Detect which cell encompasses the target text, then output its [X, Y] center coordinate. 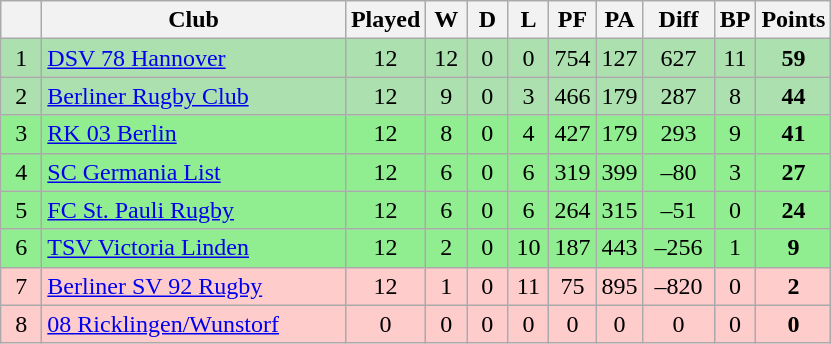
L [528, 20]
754 [572, 58]
Berliner Rugby Club [194, 96]
TSV Victoria Linden [194, 248]
Berliner SV 92 Rugby [194, 286]
–820 [678, 286]
319 [572, 172]
7 [22, 286]
–51 [678, 210]
895 [620, 286]
FC St. Pauli Rugby [194, 210]
627 [678, 58]
127 [620, 58]
187 [572, 248]
D [488, 20]
287 [678, 96]
466 [572, 96]
W [446, 20]
264 [572, 210]
24 [794, 210]
315 [620, 210]
10 [528, 248]
Diff [678, 20]
59 [794, 58]
399 [620, 172]
08 Ricklingen/Wunstorf [194, 324]
41 [794, 134]
SC Germania List [194, 172]
443 [620, 248]
Played [385, 20]
–256 [678, 248]
427 [572, 134]
75 [572, 286]
27 [794, 172]
PF [572, 20]
BP [735, 20]
5 [22, 210]
DSV 78 Hannover [194, 58]
44 [794, 96]
Points [794, 20]
–80 [678, 172]
293 [678, 134]
RK 03 Berlin [194, 134]
PA [620, 20]
Club [194, 20]
